Return (X, Y) of the center of cell containing provided text 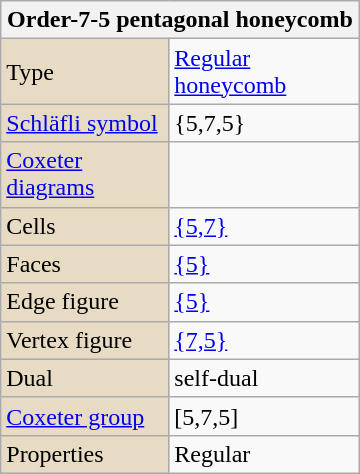
{5,7} (264, 226)
Edge figure (85, 302)
Type (85, 72)
Coxeter diagrams (85, 174)
{7,5} (264, 340)
Cells (85, 226)
Order-7-5 pentagonal honeycomb (180, 20)
Vertex figure (85, 340)
{5,7,5} (264, 123)
Properties (85, 454)
Coxeter group (85, 416)
Regular honeycomb (264, 72)
Faces (85, 264)
Dual (85, 378)
[5,7,5] (264, 416)
Regular (264, 454)
Schläfli symbol (85, 123)
self-dual (264, 378)
